Output the (x, y) coordinate of the center of the cell containing the given text.  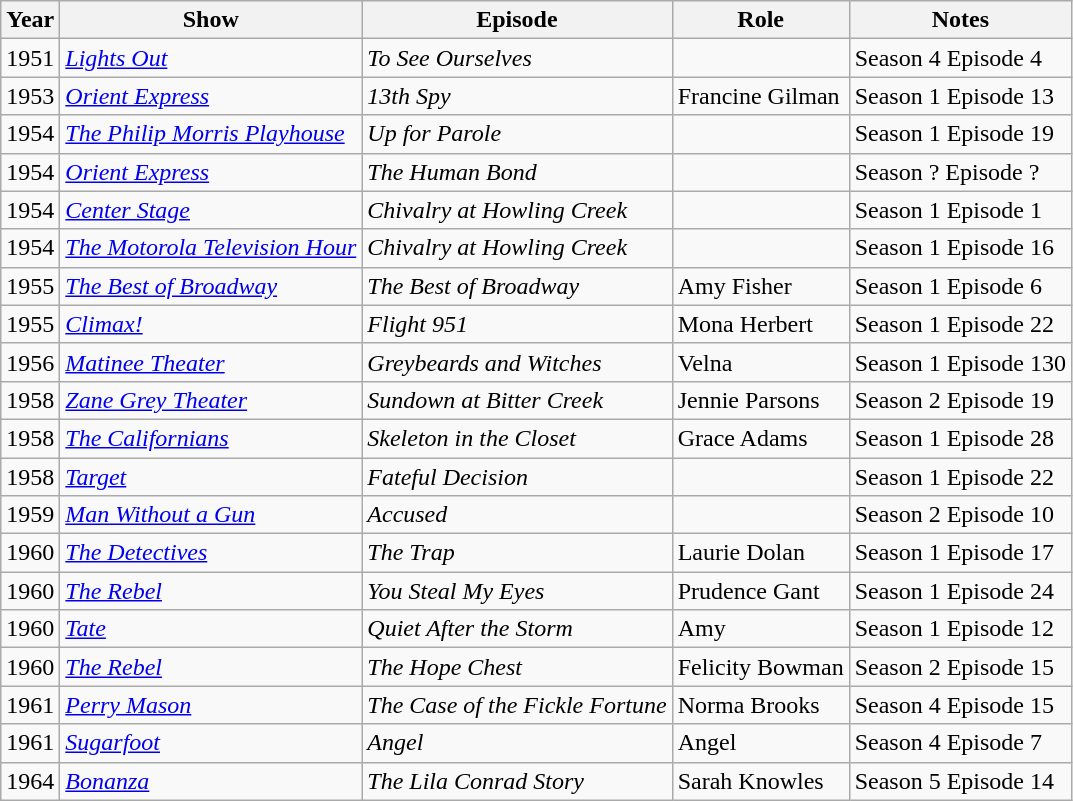
Sarah Knowles (760, 781)
Season ? Episode ? (960, 172)
Sundown at Bitter Creek (517, 400)
Season 1 Episode 24 (960, 591)
Year (30, 20)
Season 1 Episode 16 (960, 248)
Season 2 Episode 15 (960, 667)
Season 1 Episode 13 (960, 96)
Season 4 Episode 4 (960, 58)
Norma Brooks (760, 705)
Velna (760, 362)
Francine Gilman (760, 96)
Grace Adams (760, 438)
The Motorola Television Hour (211, 248)
The Detectives (211, 553)
Center Stage (211, 210)
Up for Parole (517, 134)
1956 (30, 362)
Season 5 Episode 14 (960, 781)
Laurie Dolan (760, 553)
The Trap (517, 553)
Show (211, 20)
Prudence Gant (760, 591)
13th Spy (517, 96)
Season 1 Episode 19 (960, 134)
1953 (30, 96)
Lights Out (211, 58)
The Hope Chest (517, 667)
Episode (517, 20)
1951 (30, 58)
Season 2 Episode 19 (960, 400)
Perry Mason (211, 705)
Man Without a Gun (211, 515)
Season 4 Episode 15 (960, 705)
Jennie Parsons (760, 400)
Season 1 Episode 130 (960, 362)
The Human Bond (517, 172)
Notes (960, 20)
The Philip Morris Playhouse (211, 134)
Sugarfoot (211, 743)
The Case of the Fickle Fortune (517, 705)
Season 1 Episode 6 (960, 286)
Bonanza (211, 781)
Season 4 Episode 7 (960, 743)
You Steal My Eyes (517, 591)
Climax! (211, 324)
Season 1 Episode 17 (960, 553)
Amy (760, 629)
Accused (517, 515)
Season 1 Episode 28 (960, 438)
Season 2 Episode 10 (960, 515)
Role (760, 20)
Felicity Bowman (760, 667)
1964 (30, 781)
Target (211, 477)
Tate (211, 629)
Greybeards and Witches (517, 362)
The Lila Conrad Story (517, 781)
Season 1 Episode 1 (960, 210)
Fateful Decision (517, 477)
Mona Herbert (760, 324)
Amy Fisher (760, 286)
Matinee Theater (211, 362)
Season 1 Episode 12 (960, 629)
Zane Grey Theater (211, 400)
The Californians (211, 438)
Quiet After the Storm (517, 629)
Skeleton in the Closet (517, 438)
To See Ourselves (517, 58)
1959 (30, 515)
Flight 951 (517, 324)
